Find where the given text appears and provide that cell's center as (X, Y) coordinate. 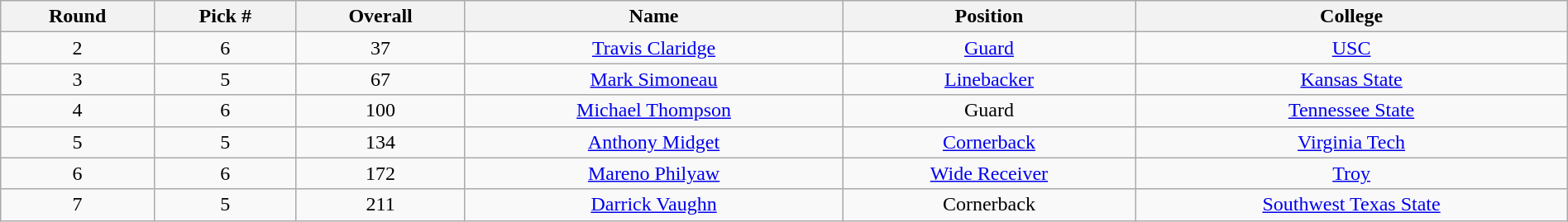
Darrick Vaughn (653, 205)
37 (380, 48)
Mark Simoneau (653, 79)
Pick # (225, 17)
7 (78, 205)
Round (78, 17)
3 (78, 79)
Linebacker (989, 79)
Travis Claridge (653, 48)
2 (78, 48)
College (1351, 17)
Kansas State (1351, 79)
Michael Thompson (653, 111)
Overall (380, 17)
67 (380, 79)
Anthony Midget (653, 142)
Tennessee State (1351, 111)
4 (78, 111)
Southwest Texas State (1351, 205)
Mareno Philyaw (653, 173)
Virginia Tech (1351, 142)
172 (380, 173)
Wide Receiver (989, 173)
USC (1351, 48)
Troy (1351, 173)
211 (380, 205)
Name (653, 17)
Position (989, 17)
134 (380, 142)
100 (380, 111)
